Output the [x, y] coordinate of the center of the cell containing the given text.  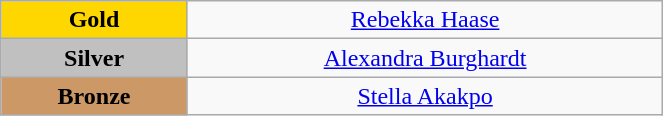
Rebekka Haase [424, 20]
Alexandra Burghardt [424, 58]
Gold [94, 20]
Stella Akakpo [424, 96]
Bronze [94, 96]
Silver [94, 58]
